Pinpoint the cell where the given text exists, returning its (X, Y) midpoint coordinate. 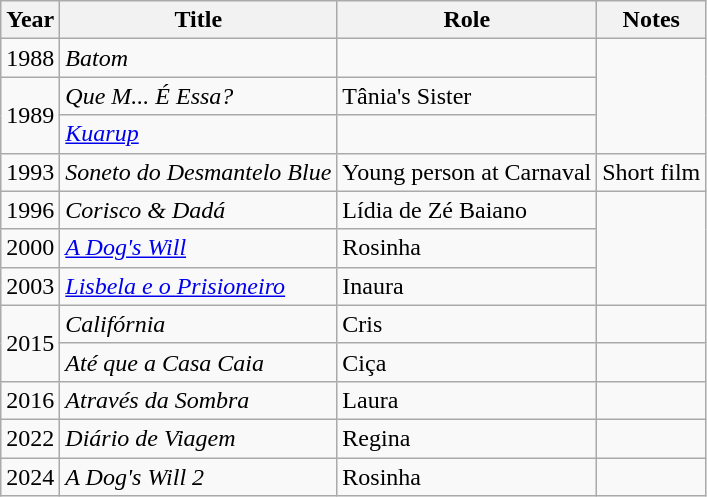
Short film (652, 172)
1989 (30, 115)
Notes (652, 20)
Batom (198, 58)
1993 (30, 172)
Lídia de Zé Baiano (467, 210)
Diário de Viagem (198, 438)
2015 (30, 343)
1988 (30, 58)
A Dog's Will (198, 248)
Lisbela e o Prisioneiro (198, 286)
Cris (467, 324)
2016 (30, 400)
Role (467, 20)
Regina (467, 438)
Young person at Carnaval (467, 172)
2000 (30, 248)
A Dog's Will 2 (198, 477)
2022 (30, 438)
Tânia's Sister (467, 96)
Laura (467, 400)
Soneto do Desmantelo Blue (198, 172)
Year (30, 20)
Até que a Casa Caia (198, 362)
1996 (30, 210)
Kuarup (198, 134)
Califórnia (198, 324)
Inaura (467, 286)
Corisco & Dadá (198, 210)
Que M... É Essa? (198, 96)
2024 (30, 477)
2003 (30, 286)
Ciça (467, 362)
Através da Sombra (198, 400)
Title (198, 20)
